For the text-containing cell, return its midpoint in [X, Y] coordinate format. 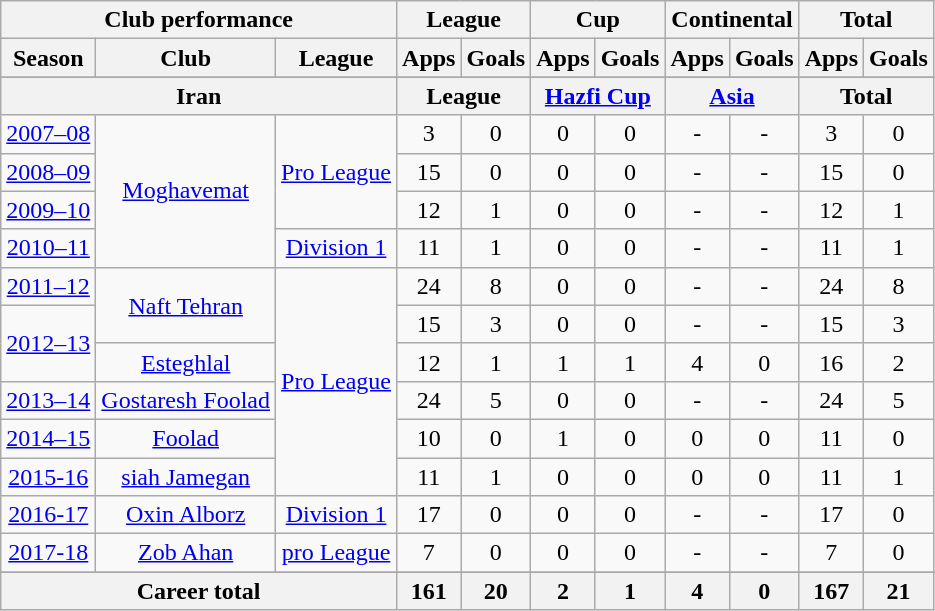
Club performance [199, 20]
2016-17 [48, 515]
Season [48, 58]
2009–10 [48, 210]
Iran [199, 96]
Moghavemat [186, 191]
Naft Tehran [186, 305]
Club [186, 58]
2010–11 [48, 248]
2011–12 [48, 286]
Asia [732, 96]
21 [899, 591]
2017-18 [48, 553]
2008–09 [48, 172]
Esteghlal [186, 362]
167 [831, 591]
Gostaresh Foolad [186, 400]
Zob Ahan [186, 553]
2012–13 [48, 343]
10 [429, 438]
Hazfi Cup [598, 96]
Cup [598, 20]
16 [831, 362]
pro League [336, 553]
Continental [732, 20]
siah Jamegan [186, 477]
161 [429, 591]
2014–15 [48, 438]
2013–14 [48, 400]
2007–08 [48, 134]
20 [496, 591]
Oxin Alborz [186, 515]
Foolad [186, 438]
2015-16 [48, 477]
Career total [199, 591]
